Output the (x, y) coordinate of the center of the cell containing the given text.  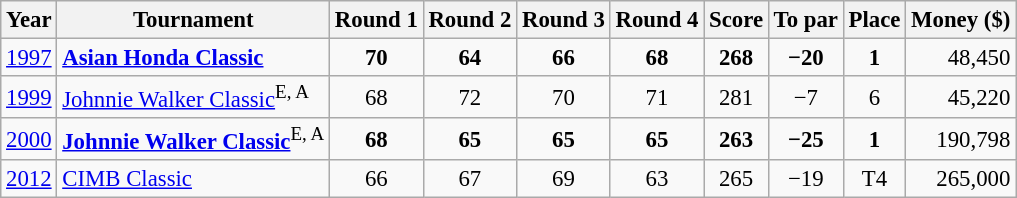
45,220 (961, 97)
265,000 (961, 179)
Round 4 (657, 20)
Money ($) (961, 20)
281 (736, 97)
1997 (29, 58)
−20 (806, 58)
69 (564, 179)
72 (470, 97)
Round 2 (470, 20)
Round 1 (377, 20)
Round 3 (564, 20)
71 (657, 97)
Asian Honda Classic (194, 58)
190,798 (961, 139)
63 (657, 179)
2000 (29, 139)
Tournament (194, 20)
6 (874, 97)
Year (29, 20)
Score (736, 20)
268 (736, 58)
67 (470, 179)
64 (470, 58)
T4 (874, 179)
−25 (806, 139)
−19 (806, 179)
−7 (806, 97)
1999 (29, 97)
265 (736, 179)
263 (736, 139)
2012 (29, 179)
To par (806, 20)
CIMB Classic (194, 179)
Place (874, 20)
48,450 (961, 58)
